Provide the (x, y) coordinate of the cell's center where the given text is located.  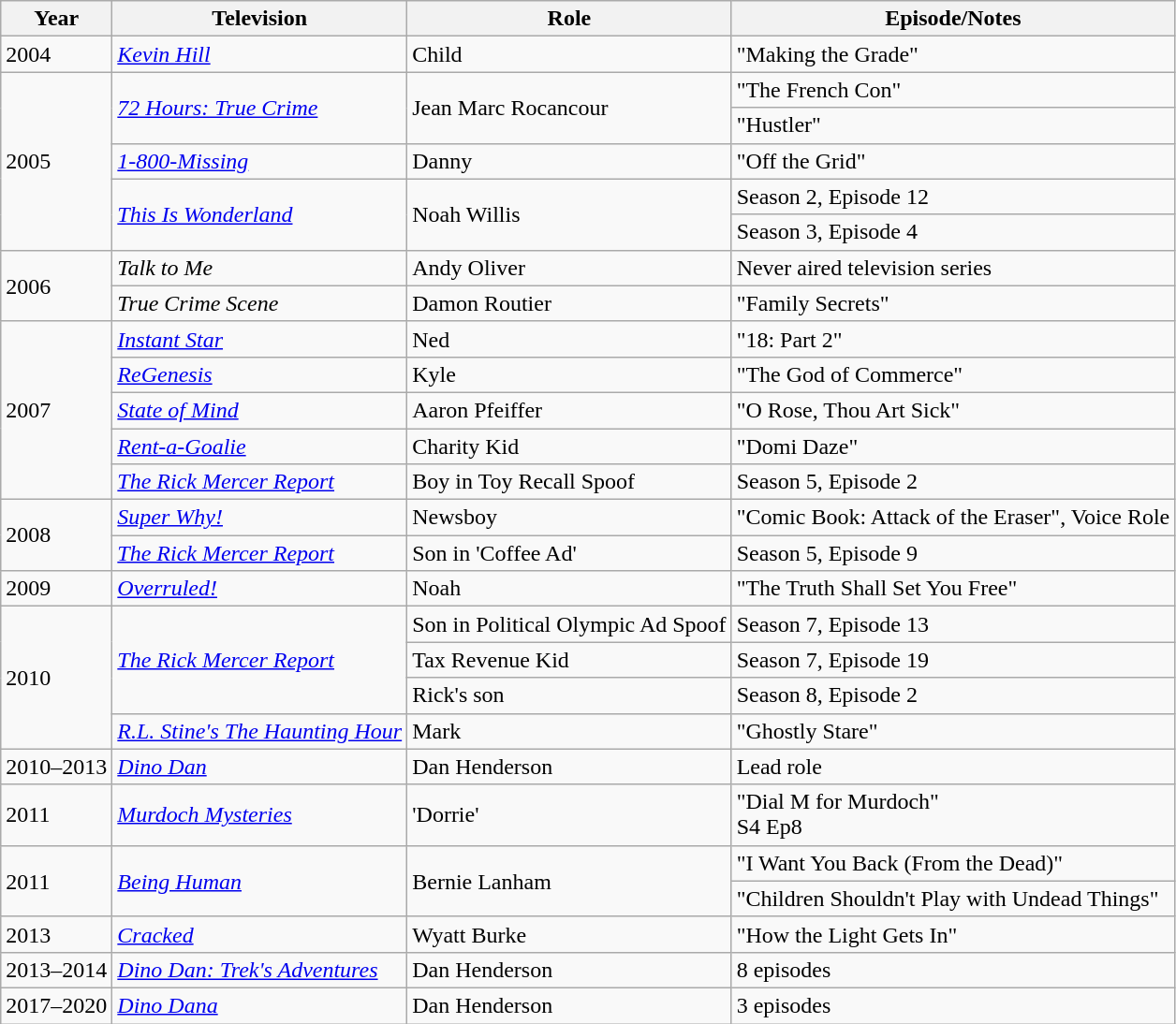
Aaron Pfeiffer (569, 410)
R.L. Stine's The Haunting Hour (260, 731)
Being Human (260, 881)
Son in Political Olympic Ad Spoof (569, 624)
Season 7, Episode 19 (953, 660)
Dino Dana (260, 1005)
Kyle (569, 374)
"Comic Book: Attack of the Eraser", Voice Role (953, 518)
Dino Dan (260, 767)
Lead role (953, 767)
"The God of Commerce" (953, 374)
Cracked (260, 934)
"The French Con" (953, 90)
Ned (569, 339)
Damon Routier (569, 303)
2013 (56, 934)
Season 5, Episode 9 (953, 553)
Child (569, 54)
Overruled! (260, 589)
8 episodes (953, 970)
72 Hours: True Crime (260, 108)
Wyatt Burke (569, 934)
2007 (56, 410)
"Off the Grid" (953, 161)
2008 (56, 535)
2005 (56, 161)
Charity Kid (569, 446)
"How the Light Gets In" (953, 934)
Television (260, 19)
Bernie Lanham (569, 881)
Talk to Me (260, 268)
Season 3, Episode 4 (953, 232)
Danny (569, 161)
This Is Wonderland (260, 214)
State of Mind (260, 410)
Super Why! (260, 518)
"Children Shouldn't Play with Undead Things" (953, 899)
2009 (56, 589)
Episode/Notes (953, 19)
"Ghostly Stare" (953, 731)
2017–2020 (56, 1005)
Rick's son (569, 695)
'Dorrie' (569, 814)
Newsboy (569, 518)
Mark (569, 731)
Rent-a-Goalie (260, 446)
ReGenesis (260, 374)
"18: Part 2" (953, 339)
Boy in Toy Recall Spoof (569, 482)
2013–2014 (56, 970)
2010–2013 (56, 767)
Role (569, 19)
"O Rose, Thou Art Sick" (953, 410)
True Crime Scene (260, 303)
1-800-Missing (260, 161)
"Domi Daze" (953, 446)
Season 2, Episode 12 (953, 197)
Tax Revenue Kid (569, 660)
"I Want You Back (From the Dead)" (953, 863)
Never aired television series (953, 268)
Noah (569, 589)
2004 (56, 54)
Year (56, 19)
Jean Marc Rocancour (569, 108)
"Family Secrets" (953, 303)
"The Truth Shall Set You Free" (953, 589)
"Hustler" (953, 125)
Murdoch Mysteries (260, 814)
Instant Star (260, 339)
2010 (56, 678)
Dino Dan: Trek's Adventures (260, 970)
Season 5, Episode 2 (953, 482)
2006 (56, 285)
Season 7, Episode 13 (953, 624)
Andy Oliver (569, 268)
"Dial M for Murdoch"S4 Ep8 (953, 814)
Season 8, Episode 2 (953, 695)
Son in 'Coffee Ad' (569, 553)
Kevin Hill (260, 54)
Noah Willis (569, 214)
3 episodes (953, 1005)
"Making the Grade" (953, 54)
